Find where the given text appears and provide that cell's center as (x, y) coordinate. 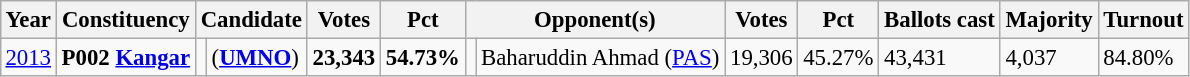
Majority (1049, 20)
2013 (28, 57)
Opponent(s) (595, 20)
4,037 (1049, 57)
(UMNO) (256, 57)
Year (28, 20)
84.80% (1144, 57)
P002 Kangar (126, 57)
Constituency (126, 20)
Ballots cast (940, 20)
Baharuddin Ahmad (PAS) (600, 57)
Candidate (251, 20)
23,343 (344, 57)
43,431 (940, 57)
54.73% (422, 57)
Turnout (1144, 20)
19,306 (762, 57)
45.27% (838, 57)
